Return (X, Y) of the center of cell containing provided text 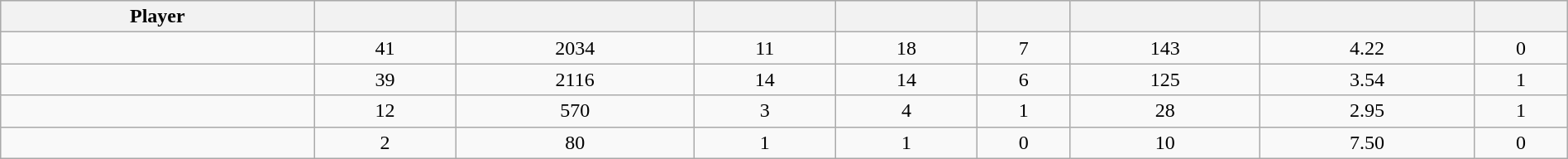
2.95 (1368, 111)
2116 (575, 79)
7.50 (1368, 142)
80 (575, 142)
143 (1165, 48)
12 (385, 111)
Player (157, 17)
4 (906, 111)
125 (1165, 79)
11 (764, 48)
28 (1165, 111)
4.22 (1368, 48)
18 (906, 48)
6 (1024, 79)
2 (385, 142)
7 (1024, 48)
2034 (575, 48)
10 (1165, 142)
41 (385, 48)
3.54 (1368, 79)
3 (764, 111)
39 (385, 79)
570 (575, 111)
